For the text-containing cell, return its midpoint in (X, Y) coordinate format. 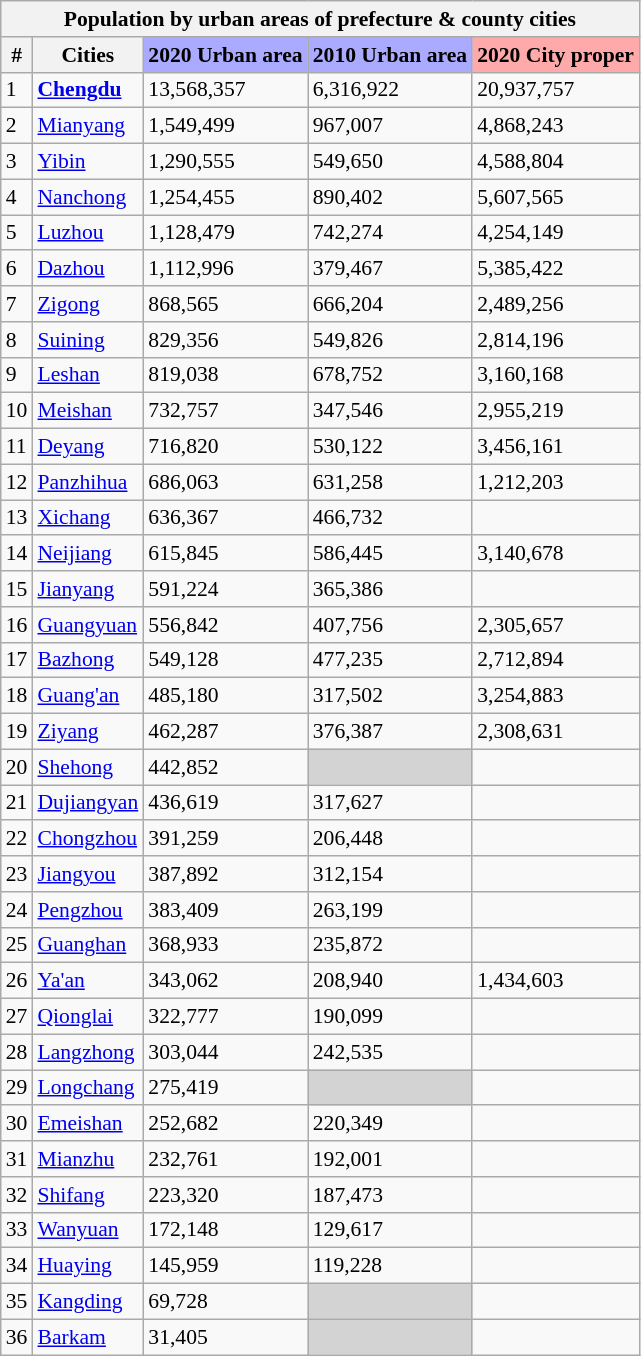
Deyang (88, 447)
829,356 (225, 340)
13 (17, 518)
2020 City proper (556, 55)
436,619 (225, 803)
21 (17, 803)
Cities (88, 55)
2,712,894 (556, 660)
14 (17, 554)
1,112,996 (225, 269)
119,228 (390, 1266)
4 (17, 197)
2,308,631 (556, 732)
34 (17, 1266)
Jianyang (88, 589)
Luzhou (88, 233)
591,224 (225, 589)
Neijiang (88, 554)
967,007 (390, 126)
549,650 (390, 162)
252,682 (225, 1124)
368,933 (225, 945)
376,387 (390, 732)
666,204 (390, 304)
2 (17, 126)
466,732 (390, 518)
819,038 (225, 375)
4,588,804 (556, 162)
Chongzhou (88, 839)
Bazhong (88, 660)
365,386 (390, 589)
223,320 (225, 1195)
187,473 (390, 1195)
Nanchong (88, 197)
387,892 (225, 874)
7 (17, 304)
10 (17, 411)
20,937,757 (556, 90)
190,099 (390, 1017)
686,063 (225, 482)
317,502 (390, 696)
208,940 (390, 981)
383,409 (225, 910)
3,254,883 (556, 696)
Longchang (88, 1088)
Xichang (88, 518)
9 (17, 375)
Population by urban areas of prefecture & county cities (320, 19)
407,756 (390, 625)
Emeishan (88, 1124)
Wanyuan (88, 1230)
Jiangyou (88, 874)
129,617 (390, 1230)
549,128 (225, 660)
2,489,256 (556, 304)
Dazhou (88, 269)
# (17, 55)
1 (17, 90)
31,405 (225, 1337)
303,044 (225, 1052)
31 (17, 1159)
33 (17, 1230)
5,385,422 (556, 269)
556,842 (225, 625)
742,274 (390, 233)
220,349 (390, 1124)
549,826 (390, 340)
69,728 (225, 1302)
Qionglai (88, 1017)
24 (17, 910)
Guanghan (88, 945)
716,820 (225, 447)
391,259 (225, 839)
1,128,479 (225, 233)
235,872 (390, 945)
263,199 (390, 910)
3,140,678 (556, 554)
2,955,219 (556, 411)
636,367 (225, 518)
35 (17, 1302)
32 (17, 1195)
631,258 (390, 482)
317,627 (390, 803)
Huaying (88, 1266)
890,402 (390, 197)
Guang'an (88, 696)
26 (17, 981)
477,235 (390, 660)
4,868,243 (556, 126)
6 (17, 269)
29 (17, 1088)
347,546 (390, 411)
2020 Urban area (225, 55)
Pengzhou (88, 910)
19 (17, 732)
13,568,357 (225, 90)
Langzhong (88, 1052)
25 (17, 945)
Suining (88, 340)
11 (17, 447)
27 (17, 1017)
5 (17, 233)
530,122 (390, 447)
18 (17, 696)
30 (17, 1124)
192,001 (390, 1159)
Mianyang (88, 126)
Ya'an (88, 981)
6,316,922 (390, 90)
242,535 (390, 1052)
2,305,657 (556, 625)
343,062 (225, 981)
23 (17, 874)
4,254,149 (556, 233)
3,160,168 (556, 375)
732,757 (225, 411)
Meishan (88, 411)
Guangyuan (88, 625)
Ziyang (88, 732)
1,290,555 (225, 162)
Zigong (88, 304)
275,419 (225, 1088)
15 (17, 589)
2010 Urban area (390, 55)
485,180 (225, 696)
3,456,161 (556, 447)
Yibin (88, 162)
Shehong (88, 767)
442,852 (225, 767)
28 (17, 1052)
462,287 (225, 732)
8 (17, 340)
1,212,203 (556, 482)
20 (17, 767)
3 (17, 162)
Kangding (88, 1302)
16 (17, 625)
Barkam (88, 1337)
2,814,196 (556, 340)
12 (17, 482)
Mianzhu (88, 1159)
36 (17, 1337)
5,607,565 (556, 197)
232,761 (225, 1159)
172,148 (225, 1230)
1,254,455 (225, 197)
206,448 (390, 839)
Chengdu (88, 90)
22 (17, 839)
868,565 (225, 304)
145,959 (225, 1266)
1,549,499 (225, 126)
Panzhihua (88, 482)
615,845 (225, 554)
Shifang (88, 1195)
Dujiangyan (88, 803)
Leshan (88, 375)
586,445 (390, 554)
1,434,603 (556, 981)
379,467 (390, 269)
17 (17, 660)
678,752 (390, 375)
322,777 (225, 1017)
312,154 (390, 874)
